Return the [X, Y] coordinate for the center point of the cell that contains the specified text.  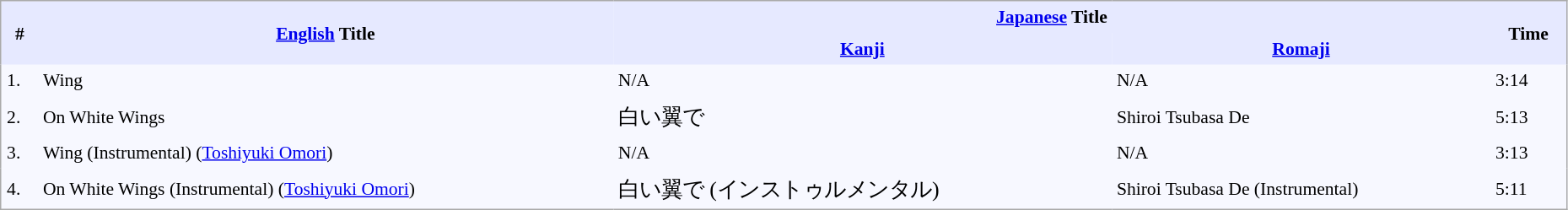
# [19, 33]
5:11 [1528, 189]
On White Wings [326, 116]
Wing [326, 80]
4. [19, 189]
Time [1528, 33]
白い翼で (インストゥルメンタル) [862, 189]
白い翼で [862, 116]
5:13 [1528, 116]
Kanji [862, 49]
3:14 [1528, 80]
Shiroi Tsubasa De [1301, 116]
Shiroi Tsubasa De (Instrumental) [1301, 189]
Japanese Title [1052, 17]
2. [19, 116]
Wing (Instrumental) (Toshiyuki Omori) [326, 153]
1. [19, 80]
3. [19, 153]
3:13 [1528, 153]
Romaji [1301, 49]
On White Wings (Instrumental) (Toshiyuki Omori) [326, 189]
English Title [326, 33]
